Return (X, Y) of the center of cell containing provided text 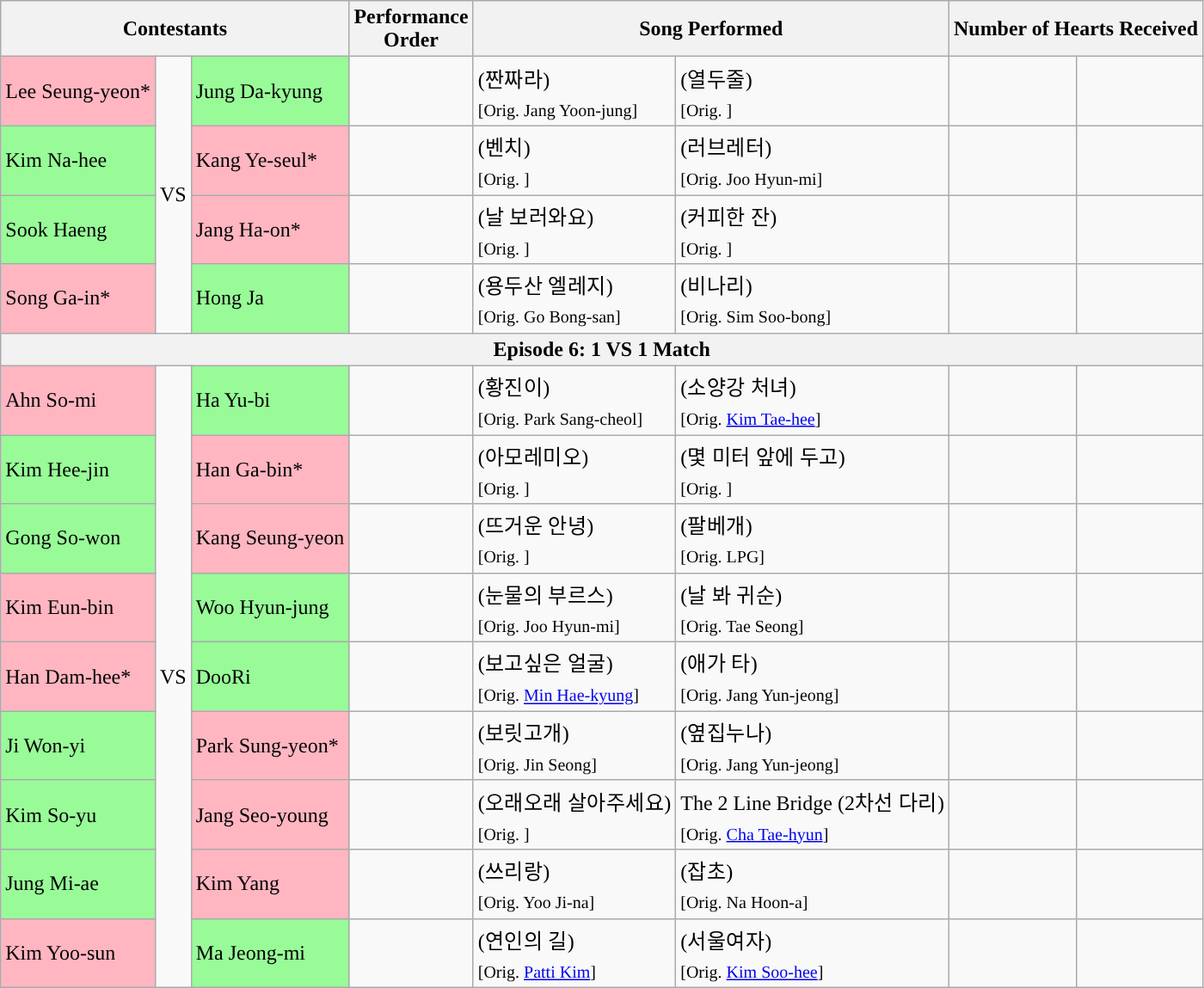
DooRi (270, 677)
Kang Ye-seul* (270, 160)
Park Sung-yeon* (270, 746)
Ha Yu-bi (270, 400)
(소양강 처녀)[Orig. Kim Tae-hee] (813, 400)
Kim So-yu (78, 814)
(오래오래 살아주세요)[Orig. ] (574, 814)
Jang Seo-young (270, 814)
(비나리)[Orig. Sim Soo-bong] (813, 298)
Number of Hearts Received (1075, 29)
Kang Seung-yeon (270, 538)
Song Performed (710, 29)
Jung Da-kyung (270, 91)
(옆집누나)[Orig. Jang Yun-jeong] (813, 746)
(보릿고개)[Orig. Jin Seong] (574, 746)
Kim Na-hee (78, 160)
Song Ga-in* (78, 298)
Woo Hyun-jung (270, 607)
(황진이)[Orig. Park Sang-cheol] (574, 400)
Gong So-won (78, 538)
PerformanceOrder (411, 29)
Ma Jeong-mi (270, 953)
Kim Eun-bin (78, 607)
Contestants (175, 29)
(서울여자)[Orig. Kim Soo-hee] (813, 953)
Han Ga-bin* (270, 469)
(벤치)[Orig. ] (574, 160)
Sook Haeng (78, 229)
Episode 6: 1 VS 1 Match (602, 349)
(러브레터)[Orig. Joo Hyun-mi] (813, 160)
Han Dam-hee* (78, 677)
Ji Won-yi (78, 746)
Ahn So-mi (78, 400)
(몇 미터 앞에 두고)[Orig. ] (813, 469)
Hong Ja (270, 298)
(아모레미오)[Orig. ] (574, 469)
The 2 Line Bridge (2차선 다리)[Orig. Cha Tae-hyun] (813, 814)
Jung Mi-ae (78, 884)
Kim Hee-jin (78, 469)
Lee Seung-yeon* (78, 91)
(짠짜라)[Orig. Jang Yoon-jung] (574, 91)
(날 보러와요)[Orig. ] (574, 229)
(쓰리랑)[Orig. Yoo Ji-na] (574, 884)
(눈물의 부르스)[Orig. Joo Hyun-mi] (574, 607)
(팔베개)[Orig. LPG] (813, 538)
(날 봐 귀순)[Orig. Tae Seong] (813, 607)
(연인의 길)[Orig. Patti Kim] (574, 953)
(열두줄)[Orig. ] (813, 91)
(애가 타)[Orig. Jang Yun-jeong] (813, 677)
(커피한 잔)[Orig. ] (813, 229)
(잡초)[Orig. Na Hoon-a] (813, 884)
(용두산 엘레지)[Orig. Go Bong-san] (574, 298)
Kim Yang (270, 884)
(보고싶은 얼굴)[Orig. Min Hae-kyung] (574, 677)
Kim Yoo-sun (78, 953)
(뜨거운 안녕)[Orig. ] (574, 538)
Jang Ha-on* (270, 229)
